Pinpoint the cell where the given text exists, returning its [X, Y] midpoint coordinate. 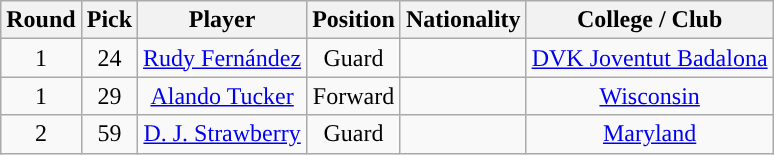
Rudy Fernández [222, 58]
Maryland [650, 134]
D. J. Strawberry [222, 134]
Nationality [463, 20]
2 [41, 134]
College / Club [650, 20]
Pick [109, 20]
Alando Tucker [222, 96]
Wisconsin [650, 96]
Player [222, 20]
29 [109, 96]
Forward [354, 96]
59 [109, 134]
Round [41, 20]
Position [354, 20]
DVK Joventut Badalona [650, 58]
24 [109, 58]
